Extract the (X, Y) coordinate from the center of the cell holding the provided text.  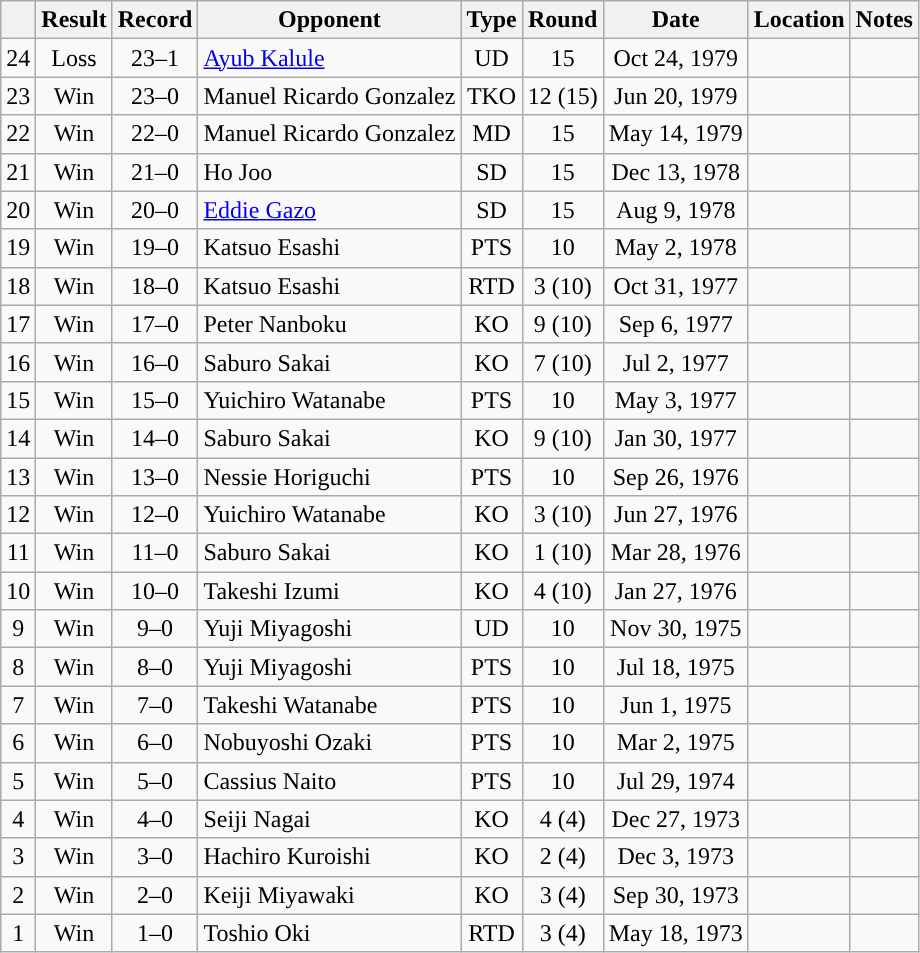
Sep 26, 1976 (676, 477)
Jan 30, 1977 (676, 438)
1 (18, 933)
Toshio Oki (330, 933)
Opponent (330, 20)
May 14, 1979 (676, 134)
15–0 (155, 400)
Jul 2, 1977 (676, 362)
Sep 30, 1973 (676, 895)
21 (18, 172)
22–0 (155, 134)
5 (18, 781)
12 (15) (562, 96)
Dec 27, 1973 (676, 819)
Mar 2, 1975 (676, 743)
1 (10) (562, 553)
Jul 29, 1974 (676, 781)
Dec 13, 1978 (676, 172)
Notes (884, 20)
5–0 (155, 781)
MD (492, 134)
TKO (492, 96)
Peter Nanboku (330, 324)
3 (18, 857)
13 (18, 477)
Nessie Horiguchi (330, 477)
6–0 (155, 743)
12–0 (155, 515)
4 (18, 819)
Loss (74, 58)
Oct 24, 1979 (676, 58)
7–0 (155, 705)
Keiji Miyawaki (330, 895)
Jun 1, 1975 (676, 705)
8–0 (155, 667)
24 (18, 58)
Ho Joo (330, 172)
Aug 9, 1978 (676, 210)
Takeshi Watanabe (330, 705)
18–0 (155, 286)
3–0 (155, 857)
Cassius Naito (330, 781)
4–0 (155, 819)
22 (18, 134)
Takeshi Izumi (330, 591)
18 (18, 286)
2 (4) (562, 857)
20–0 (155, 210)
12 (18, 515)
Jul 18, 1975 (676, 667)
May 18, 1973 (676, 933)
May 3, 1977 (676, 400)
16 (18, 362)
17 (18, 324)
Eddie Gazo (330, 210)
Round (562, 20)
4 (4) (562, 819)
19–0 (155, 248)
Jun 27, 1976 (676, 515)
14–0 (155, 438)
10–0 (155, 591)
Location (799, 20)
20 (18, 210)
Seiji Nagai (330, 819)
Sep 6, 1977 (676, 324)
Type (492, 20)
7 (10) (562, 362)
23 (18, 96)
May 2, 1978 (676, 248)
9 (18, 629)
2 (18, 895)
Nov 30, 1975 (676, 629)
Record (155, 20)
8 (18, 667)
7 (18, 705)
Jun 20, 1979 (676, 96)
13–0 (155, 477)
16–0 (155, 362)
4 (10) (562, 591)
21–0 (155, 172)
17–0 (155, 324)
Ayub Kalule (330, 58)
23–1 (155, 58)
14 (18, 438)
Dec 3, 1973 (676, 857)
Hachiro Kuroishi (330, 857)
19 (18, 248)
6 (18, 743)
23–0 (155, 96)
Result (74, 20)
Oct 31, 1977 (676, 286)
Jan 27, 1976 (676, 591)
Mar 28, 1976 (676, 553)
1–0 (155, 933)
11–0 (155, 553)
2–0 (155, 895)
Nobuyoshi Ozaki (330, 743)
9–0 (155, 629)
11 (18, 553)
Date (676, 20)
